Extract the (x, y) coordinate from the center of the cell holding the provided text.  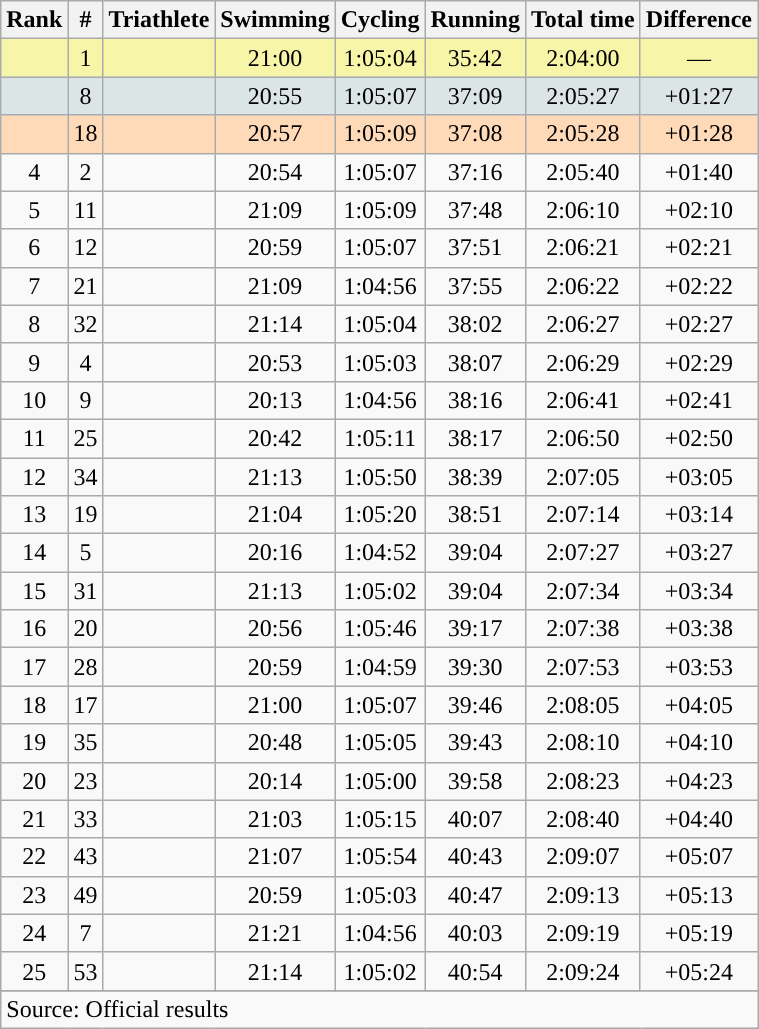
20:54 (275, 172)
37:16 (475, 172)
15 (34, 591)
2:08:23 (582, 781)
35:42 (475, 58)
+04:40 (698, 819)
20:42 (275, 438)
+02:27 (698, 324)
+02:21 (698, 248)
2:06:21 (582, 248)
13 (34, 515)
Total time (582, 20)
2:06:27 (582, 324)
+05:19 (698, 933)
+03:53 (698, 667)
2:06:10 (582, 210)
2:05:28 (582, 134)
39:58 (475, 781)
40:47 (475, 895)
2 (86, 172)
2:08:05 (582, 705)
2:09:24 (582, 971)
2:07:53 (582, 667)
37:55 (475, 286)
20:13 (275, 400)
21:04 (275, 515)
— (698, 58)
40:03 (475, 933)
38:16 (475, 400)
+03:05 (698, 477)
2:07:34 (582, 591)
+02:50 (698, 438)
14 (34, 553)
40:43 (475, 857)
53 (86, 971)
1:05:46 (380, 629)
2:07:38 (582, 629)
2:06:29 (582, 362)
37:51 (475, 248)
38:07 (475, 362)
Cycling (380, 20)
+03:38 (698, 629)
20:16 (275, 553)
Triathlete (159, 20)
+04:10 (698, 743)
2:06:22 (582, 286)
21:03 (275, 819)
38:17 (475, 438)
33 (86, 819)
2:06:41 (582, 400)
22 (34, 857)
2:07:14 (582, 515)
+01:40 (698, 172)
1:05:11 (380, 438)
1 (86, 58)
Swimming (275, 20)
2:07:27 (582, 553)
1:05:20 (380, 515)
1:05:54 (380, 857)
6 (34, 248)
39:43 (475, 743)
+02:10 (698, 210)
1:05:50 (380, 477)
37:09 (475, 96)
Running (475, 20)
39:30 (475, 667)
2:09:07 (582, 857)
1:04:52 (380, 553)
20:14 (275, 781)
+02:29 (698, 362)
20:55 (275, 96)
39:46 (475, 705)
2:05:40 (582, 172)
Rank (34, 20)
39:17 (475, 629)
21:21 (275, 933)
21:07 (275, 857)
+04:23 (698, 781)
+04:05 (698, 705)
40:07 (475, 819)
38:02 (475, 324)
2:08:40 (582, 819)
37:48 (475, 210)
+01:27 (698, 96)
+05:24 (698, 971)
1:05:15 (380, 819)
2:09:19 (582, 933)
+02:41 (698, 400)
38:39 (475, 477)
28 (86, 667)
# (86, 20)
+05:13 (698, 895)
+03:34 (698, 591)
31 (86, 591)
1:04:59 (380, 667)
24 (34, 933)
2:05:27 (582, 96)
32 (86, 324)
2:09:13 (582, 895)
+03:27 (698, 553)
+02:22 (698, 286)
2:08:10 (582, 743)
16 (34, 629)
35 (86, 743)
20:48 (275, 743)
20:53 (275, 362)
+01:28 (698, 134)
10 (34, 400)
43 (86, 857)
2:04:00 (582, 58)
38:51 (475, 515)
1:05:05 (380, 743)
1:05:00 (380, 781)
37:08 (475, 134)
34 (86, 477)
40:54 (475, 971)
+05:07 (698, 857)
Difference (698, 20)
Source: Official results (380, 1009)
49 (86, 895)
2:07:05 (582, 477)
2:06:50 (582, 438)
+03:14 (698, 515)
20:57 (275, 134)
20:56 (275, 629)
